Return the (X, Y) coordinate for the center point of the cell that contains the specified text.  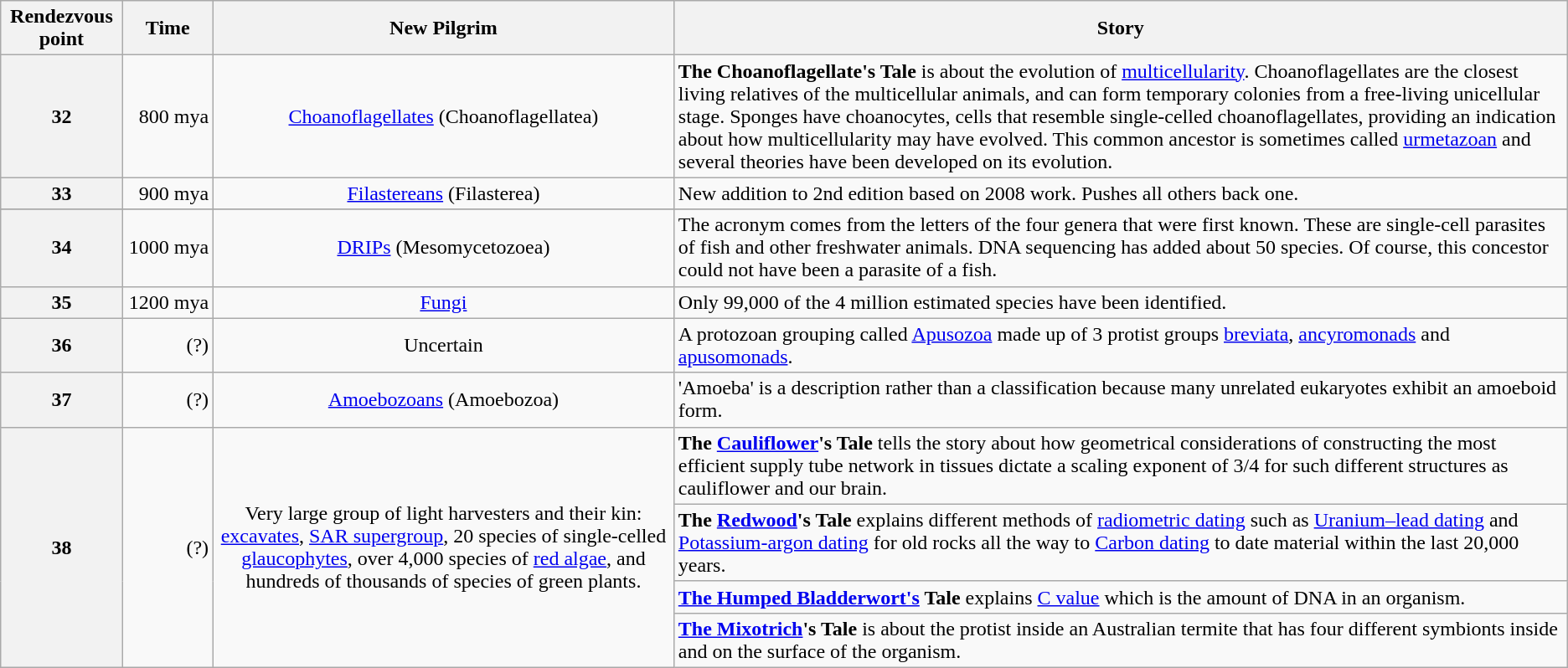
Filastereans (Filasterea) (444, 193)
800 mya (168, 116)
32 (62, 116)
New Pilgrim (444, 28)
The Humped Bladderwort's Tale explains C value which is the amount of DNA in an organism. (1121, 597)
Time (168, 28)
A protozoan grouping called Apusozoa made up of 3 protist groups breviata, ancyromonads and apusomonads. (1121, 345)
1000 mya (168, 248)
Rendezvous point (62, 28)
Story (1121, 28)
35 (62, 302)
Choanoflagellates (Choanoflagellatea) (444, 116)
Fungi (444, 302)
Uncertain (444, 345)
New addition to 2nd edition based on 2008 work. Pushes all others back one. (1121, 193)
The Mixotrich's Tale is about the protist inside an Australian termite that has four different symbionts inside and on the surface of the organism. (1121, 640)
Only 99,000 of the 4 million estimated species have been identified. (1121, 302)
36 (62, 345)
37 (62, 400)
DRIPs (Mesomycetozoea) (444, 248)
33 (62, 193)
Amoebozoans (Amoebozoa) (444, 400)
'Amoeba' is a description rather than a classification because many unrelated eukaryotes exhibit an amoeboid form. (1121, 400)
900 mya (168, 193)
38 (62, 547)
34 (62, 248)
1200 mya (168, 302)
